Extract the (X, Y) coordinate from the center of the cell holding the provided text.  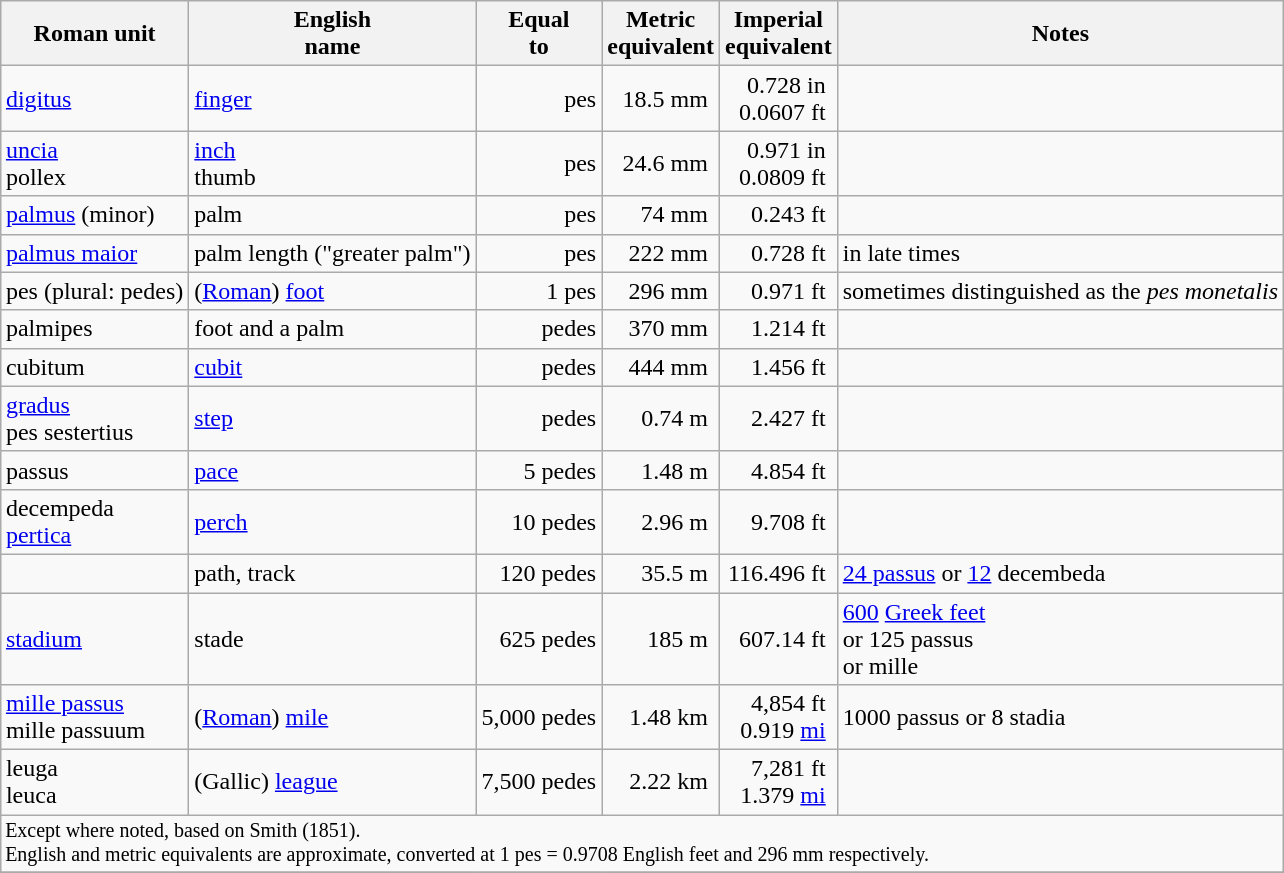
pace (332, 470)
1.214 ft (778, 329)
120 pedes (539, 573)
(Roman) mile (332, 718)
stade (332, 638)
Notes (1060, 34)
Equalto (539, 34)
222 mm (661, 253)
18.5 mm (661, 98)
1.456 ft (778, 367)
finger (332, 98)
24.6 mm (661, 164)
(Gallic) league (332, 782)
digitus (94, 98)
2.96 m (661, 522)
Metricequivalent (661, 34)
370 mm (661, 329)
pes (plural: pedes) (94, 291)
7,281 ft 1.379 mi (778, 782)
4,854 ft 0.919 mi (778, 718)
0.243 ft (778, 215)
1.48 km (661, 718)
74 mm (661, 215)
116.496 ft (778, 573)
perch (332, 522)
palmipes (94, 329)
4.854 ft (778, 470)
7,500 pedes (539, 782)
2.22 km (661, 782)
2.427 ft (778, 418)
444 mm (661, 367)
stadium (94, 638)
mille passusmille passuum (94, 718)
0.971 in 0.0809 ft (778, 164)
palmus maior (94, 253)
Imperialequivalent (778, 34)
35.5 m (661, 573)
607.14 ft (778, 638)
0.728 ft (778, 253)
passus (94, 470)
Englishname (332, 34)
path, track (332, 573)
palm (332, 215)
foot and a palm (332, 329)
5 pedes (539, 470)
sometimes distinguished as the pes monetalis (1060, 291)
296 mm (661, 291)
1 pes (539, 291)
palm length ("greater palm") (332, 253)
unciapollex (94, 164)
(Roman) foot (332, 291)
1000 passus or 8 stadia (1060, 718)
24 passus or 12 decembeda (1060, 573)
inchthumb (332, 164)
graduspes sestertius (94, 418)
185 m (661, 638)
in late times (1060, 253)
decempedapertica (94, 522)
5,000 pedes (539, 718)
625 pedes (539, 638)
600 Greek feet or 125 passus or mille (1060, 638)
step (332, 418)
10 pedes (539, 522)
cubitum (94, 367)
1.48 m (661, 470)
9.708 ft (778, 522)
0.971 ft (778, 291)
cubit (332, 367)
Roman unit (94, 34)
0.728 in 0.0607 ft (778, 98)
palmus (minor) (94, 215)
0.74 m (661, 418)
leugaleuca (94, 782)
